Locate the cell with the specified text and output its [x, y] center coordinate. 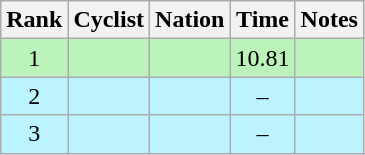
Cyclist [109, 20]
Nation [190, 20]
2 [34, 96]
3 [34, 134]
10.81 [262, 58]
Notes [329, 20]
Rank [34, 20]
Time [262, 20]
1 [34, 58]
